For the text-containing cell, return its midpoint in (x, y) coordinate format. 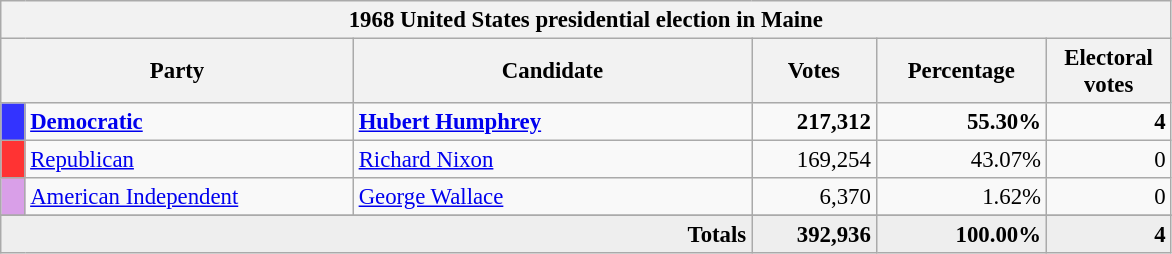
100.00% (961, 235)
Hubert Humphrey (552, 122)
Democratic (189, 122)
217,312 (814, 122)
392,936 (814, 235)
169,254 (814, 160)
Votes (814, 72)
6,370 (814, 197)
Percentage (961, 72)
55.30% (961, 122)
Candidate (552, 72)
1968 United States presidential election in Maine (586, 20)
Party (178, 72)
George Wallace (552, 197)
43.07% (961, 160)
American Independent (189, 197)
Richard Nixon (552, 160)
1.62% (961, 197)
Republican (189, 160)
Electoral votes (1108, 72)
Totals (376, 235)
